Locate the cell with the specified text and output its [X, Y] center coordinate. 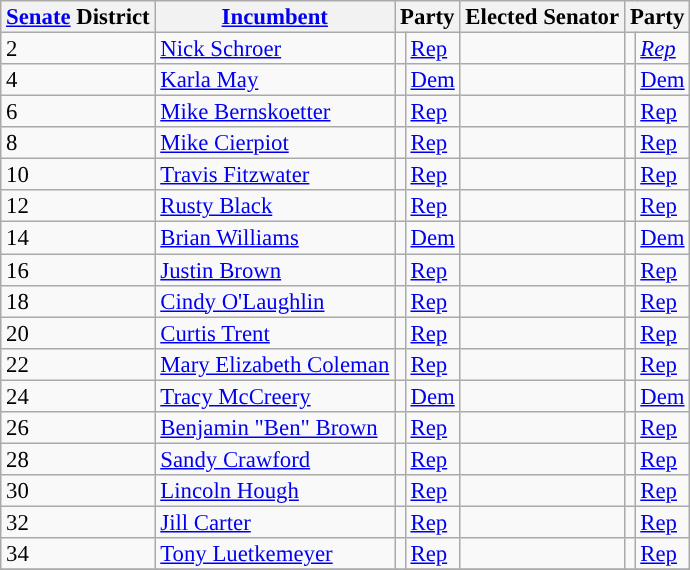
14 [78, 238]
24 [78, 396]
Mike Cierpiot [275, 143]
Mike Bernskoetter [275, 112]
Nick Schroer [275, 49]
Tony Luetkemeyer [275, 554]
Sandy Crawford [275, 459]
Benjamin "Ben" Brown [275, 428]
10 [78, 175]
22 [78, 364]
Elected Senator [542, 17]
4 [78, 80]
Tracy McCreery [275, 396]
Justin Brown [275, 270]
Jill Carter [275, 522]
Travis Fitzwater [275, 175]
Curtis Trent [275, 333]
28 [78, 459]
18 [78, 301]
16 [78, 270]
34 [78, 554]
Cindy O'Laughlin [275, 301]
30 [78, 491]
26 [78, 428]
12 [78, 206]
Incumbent [275, 17]
Mary Elizabeth Coleman [275, 364]
20 [78, 333]
32 [78, 522]
Lincoln Hough [275, 491]
2 [78, 49]
Brian Williams [275, 238]
Karla May [275, 80]
8 [78, 143]
6 [78, 112]
Senate District [78, 17]
Rusty Black [275, 206]
